Identify which cell holds the provided text, then report its (x, y) central coordinate. 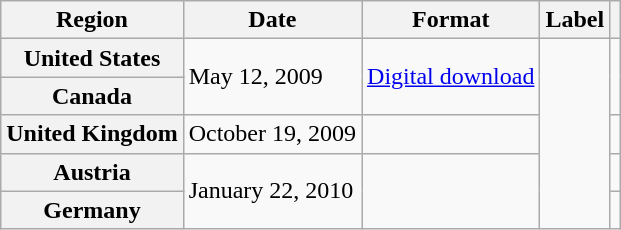
Date (272, 20)
January 22, 2010 (272, 191)
Label (575, 20)
United States (92, 58)
October 19, 2009 (272, 134)
Digital download (451, 77)
Germany (92, 210)
United Kingdom (92, 134)
Austria (92, 172)
Canada (92, 96)
May 12, 2009 (272, 77)
Format (451, 20)
Region (92, 20)
